Scan for the cell matching the given text and deliver its (X, Y) coordinate at center. 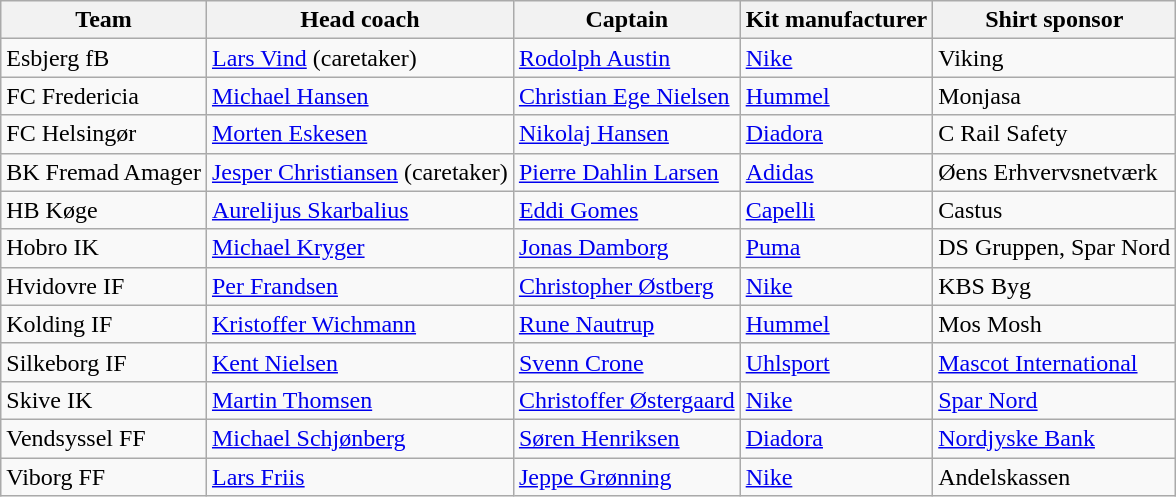
Øens Erhvervsnetværk (1054, 172)
Puma (836, 248)
Lars Friis (360, 477)
Nikolaj Hansen (626, 134)
Uhlsport (836, 362)
Viking (1054, 58)
Captain (626, 20)
Per Frandsen (360, 286)
Martin Thomsen (360, 400)
Jeppe Grønning (626, 477)
Hvidovre IF (104, 286)
Morten Eskesen (360, 134)
Spar Nord (1054, 400)
Kolding IF (104, 324)
Christopher Østberg (626, 286)
Pierre Dahlin Larsen (626, 172)
Michael Hansen (360, 96)
Esbjerg fB (104, 58)
Shirt sponsor (1054, 20)
KBS Byg (1054, 286)
Head coach (360, 20)
Christoffer Østergaard (626, 400)
Viborg FF (104, 477)
Lars Vind (caretaker) (360, 58)
DS Gruppen, Spar Nord (1054, 248)
Rune Nautrup (626, 324)
HB Køge (104, 210)
C Rail Safety (1054, 134)
Silkeborg IF (104, 362)
Aurelijus Skarbalius (360, 210)
Kent Nielsen (360, 362)
Vendsyssel FF (104, 438)
Michael Kryger (360, 248)
Adidas (836, 172)
Monjasa (1054, 96)
Team (104, 20)
Michael Schjønberg (360, 438)
Mos Mosh (1054, 324)
Andelskassen (1054, 477)
Nordjyske Bank (1054, 438)
Christian Ege Nielsen (626, 96)
Castus (1054, 210)
Skive IK (104, 400)
Jesper Christiansen (caretaker) (360, 172)
Svenn Crone (626, 362)
Mascot International (1054, 362)
BK Fremad Amager (104, 172)
Hobro IK (104, 248)
Kristoffer Wichmann (360, 324)
Eddi Gomes (626, 210)
Jonas Damborg (626, 248)
FC Helsingør (104, 134)
FC Fredericia (104, 96)
Rodolph Austin (626, 58)
Capelli (836, 210)
Søren Henriksen (626, 438)
Kit manufacturer (836, 20)
